Output the (X, Y) coordinate of the center of the cell containing the given text.  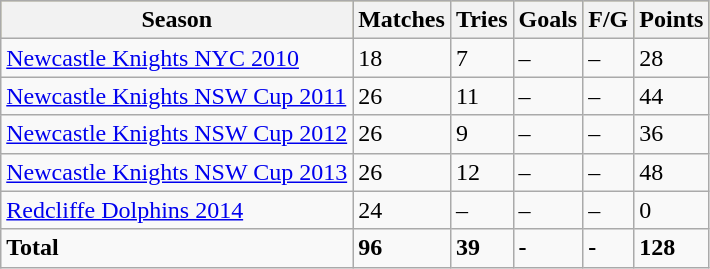
Matches (402, 20)
Points (672, 20)
Newcastle Knights NSW Cup 2012 (177, 134)
24 (402, 210)
Newcastle Knights NSW Cup 2011 (177, 96)
F/G (608, 20)
39 (482, 248)
36 (672, 134)
44 (672, 96)
Newcastle Knights NSW Cup 2013 (177, 172)
48 (672, 172)
9 (482, 134)
Goals (548, 20)
Redcliffe Dolphins 2014 (177, 210)
11 (482, 96)
0 (672, 210)
28 (672, 58)
18 (402, 58)
96 (402, 248)
Season (177, 20)
Total (177, 248)
Tries (482, 20)
12 (482, 172)
7 (482, 58)
Newcastle Knights NYC 2010 (177, 58)
128 (672, 248)
